Return the [X, Y] coordinate for the center point of the cell that contains the specified text.  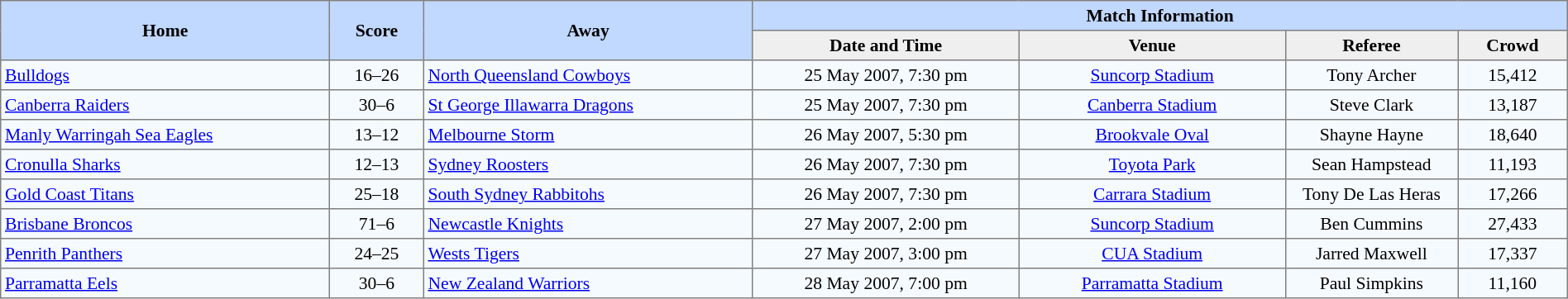
Jarred Maxwell [1371, 254]
16–26 [377, 75]
71–6 [377, 224]
12–13 [377, 164]
Tony De Las Heras [1371, 194]
Sydney Roosters [588, 164]
New Zealand Warriors [588, 283]
27 May 2007, 3:00 pm [886, 254]
25–18 [377, 194]
Manly Warringah Sea Eagles [165, 135]
Canberra Stadium [1152, 105]
Parramatta Eels [165, 283]
Date and Time [886, 45]
Home [165, 31]
13–12 [377, 135]
South Sydney Rabbitohs [588, 194]
26 May 2007, 5:30 pm [886, 135]
27 May 2007, 2:00 pm [886, 224]
Brookvale Oval [1152, 135]
Away [588, 31]
11,160 [1513, 283]
Penrith Panthers [165, 254]
Score [377, 31]
Tony Archer [1371, 75]
Carrara Stadium [1152, 194]
Newcastle Knights [588, 224]
St George Illawarra Dragons [588, 105]
18,640 [1513, 135]
Canberra Raiders [165, 105]
Shayne Hayne [1371, 135]
Referee [1371, 45]
Parramatta Stadium [1152, 283]
Steve Clark [1371, 105]
Gold Coast Titans [165, 194]
Bulldogs [165, 75]
Sean Hampstead [1371, 164]
Melbourne Storm [588, 135]
Ben Cummins [1371, 224]
17,266 [1513, 194]
Match Information [1159, 16]
24–25 [377, 254]
Cronulla Sharks [165, 164]
Brisbane Broncos [165, 224]
27,433 [1513, 224]
Crowd [1513, 45]
11,193 [1513, 164]
Paul Simpkins [1371, 283]
Venue [1152, 45]
13,187 [1513, 105]
17,337 [1513, 254]
28 May 2007, 7:00 pm [886, 283]
Wests Tigers [588, 254]
CUA Stadium [1152, 254]
Toyota Park [1152, 164]
North Queensland Cowboys [588, 75]
15,412 [1513, 75]
